Detect which cell encompasses the target text, then output its [x, y] center coordinate. 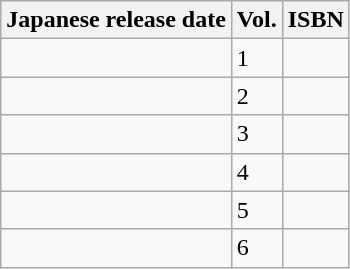
ISBN [316, 20]
3 [256, 134]
1 [256, 58]
Japanese release date [116, 20]
Vol. [256, 20]
4 [256, 172]
6 [256, 248]
5 [256, 210]
2 [256, 96]
